From the cell containing the given text, extract its center point as (x, y) coordinate. 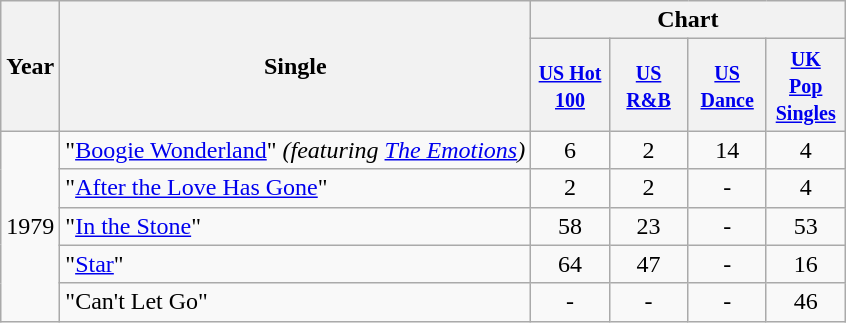
Single (296, 66)
14 (728, 150)
58 (570, 226)
16 (806, 264)
US Hot 100 (570, 85)
47 (648, 264)
"Star" (296, 264)
Chart (688, 20)
6 (570, 150)
53 (806, 226)
UK Pop Singles (806, 85)
"After the Love Has Gone" (296, 188)
23 (648, 226)
"Boogie Wonderland" (featuring The Emotions) (296, 150)
64 (570, 264)
"In the Stone" (296, 226)
US Dance (728, 85)
Year (30, 66)
US R&B (648, 85)
46 (806, 302)
"Can't Let Go" (296, 302)
1979 (30, 226)
